Pinpoint the cell where the given text exists, returning its (X, Y) midpoint coordinate. 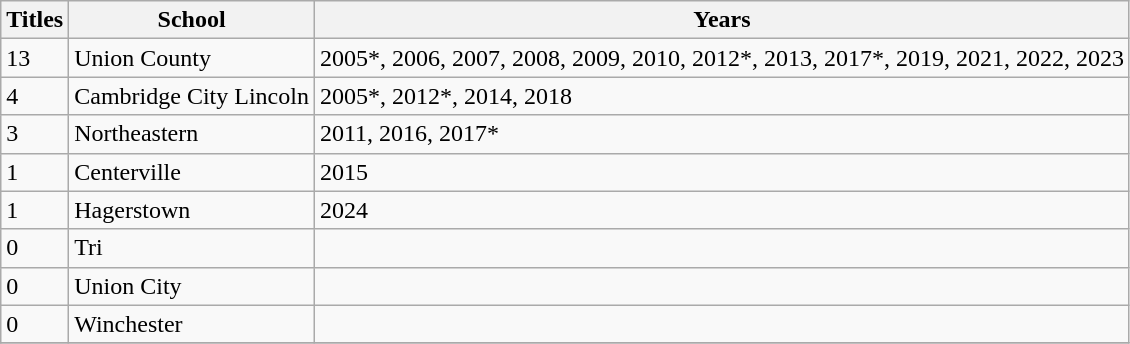
Years (722, 20)
Cambridge City Lincoln (192, 96)
2015 (722, 172)
Hagerstown (192, 210)
3 (35, 134)
Tri (192, 248)
Winchester (192, 324)
2011, 2016, 2017* (722, 134)
13 (35, 58)
2024 (722, 210)
School (192, 20)
2005*, 2006, 2007, 2008, 2009, 2010, 2012*, 2013, 2017*, 2019, 2021, 2022, 2023 (722, 58)
2005*, 2012*, 2014, 2018 (722, 96)
Titles (35, 20)
Centerville (192, 172)
Union City (192, 286)
4 (35, 96)
Northeastern (192, 134)
Union County (192, 58)
